Search for the cell housing the specified text and yield its (X, Y) center coordinate. 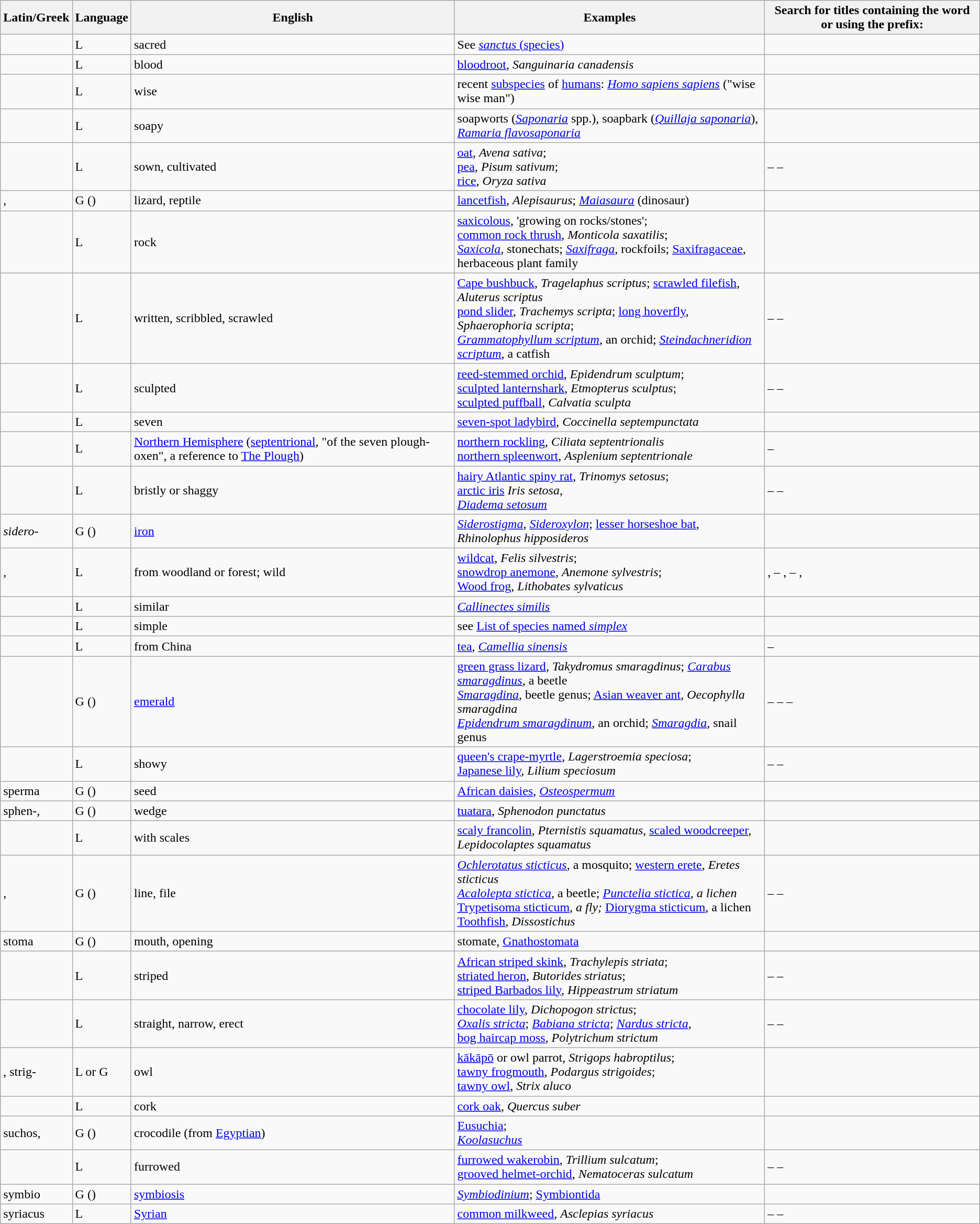
kākāpō or owl parrot, Strigops habroptilus; tawny frogmouth, Podargus strigoides; tawny owl, Strix aluco (609, 1072)
sacred (293, 45)
African daisies, Osteospermum (609, 791)
wedge (293, 811)
wise (293, 91)
– – – (872, 702)
tea, Camellia sinensis (609, 646)
straight, narrow, erect (293, 1023)
cork oak, Quercus suber (609, 1106)
seed (293, 791)
L or G (102, 1072)
common milkweed, Asclepias syriacus (609, 1214)
chocolate lily, Dichopogon strictus; Oxalis stricta; Babiana stricta; Nardus stricta, bog haircap moss, Polytrichum strictum (609, 1023)
written, scribbled, scrawled (293, 318)
furrowed wakerobin, Trillium sulcatum; grooved helmet-orchid, Nematoceras sulcatum (609, 1167)
symbiosis (293, 1194)
sperma (37, 791)
suchos, (37, 1133)
See sanctus (species) (609, 45)
reed-stemmed orchid, Epidendrum sculptum; sculpted lanternshark, Etmopterus sculptus; sculpted puffball, Calvatia sculpta (609, 388)
sown, cultivated (293, 167)
Siderostigma, Sideroxylon; lesser horseshoe bat, Rhinolophus hipposideros (609, 531)
soapworts (Saponaria spp.), soapbark (Quillaja saponaria), Ramaria flavosaponaria (609, 126)
Northern Hemisphere (septentrional, "of the seven plough-oxen", a reference to The Plough) (293, 448)
seven (293, 422)
owl (293, 1072)
Language (102, 18)
see List of species named simplex (609, 626)
African striped skink, Trachylepis striata; striated heron, Butorides striatus; striped Barbados lily, Hippeastrum striatum (609, 975)
emerald (293, 702)
blood (293, 64)
tuatara, Sphenodon punctatus (609, 811)
striped (293, 975)
seven-spot ladybird, Coccinella septempunctata (609, 422)
wildcat, Felis silvestris; snowdrop anemone, Anemone sylvestris; Wood frog, Lithobates sylvaticus (609, 572)
hairy Atlantic spiny rat, Trinomys setosus; arctic iris Iris setosa, Diadema setosum (609, 490)
northern rockling, Ciliata septentrionalisnorthern spleenwort, Asplenium septentrionale (609, 448)
from China (293, 646)
Examples (609, 18)
Syrian (293, 1214)
Callinectes similis (609, 607)
Eusuchia; Koolasuchus (609, 1133)
lancetfish, Alepisaurus; Maiasaura (dinosaur) (609, 201)
English (293, 18)
similar (293, 607)
from woodland or forest; wild (293, 572)
Search for titles containing the word or using the prefix: (872, 18)
line, file (293, 893)
bloodroot, Sanguinaria canadensis (609, 64)
sculpted (293, 388)
rock (293, 242)
crocodile (from Egyptian) (293, 1133)
showy (293, 764)
with scales (293, 838)
syriacus (37, 1214)
Symbiodinium; Symbiontida (609, 1194)
symbio (37, 1194)
stomate, Gnathostomata (609, 941)
bristly or shaggy (293, 490)
stoma (37, 941)
cork (293, 1106)
soapy (293, 126)
iron (293, 531)
sphen-, (37, 811)
Latin/Greek (37, 18)
, – , – , (872, 572)
mouth, opening (293, 941)
oat, Avena sativa; pea, Pisum sativum; rice, Oryza sativa (609, 167)
scaly francolin, Pternistis squamatus, scaled woodcreeper, Lepidocolaptes squamatus (609, 838)
furrowed (293, 1167)
queen's crape-myrtle, Lagerstroemia speciosa; Japanese lily, Lilium speciosum (609, 764)
sidero- (37, 531)
recent subspecies of humans: Homo sapiens sapiens ("wise wise man") (609, 91)
lizard, reptile (293, 201)
, strig- (37, 1072)
simple (293, 626)
